Find where the given text appears and provide that cell's center as [X, Y] coordinate. 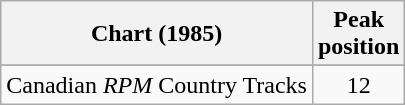
12 [358, 85]
Canadian RPM Country Tracks [157, 85]
Peakposition [358, 34]
Chart (1985) [157, 34]
